Detect which cell encompasses the target text, then output its (X, Y) center coordinate. 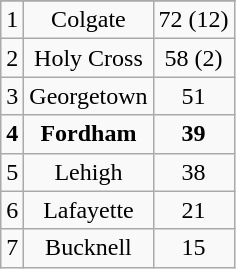
38 (194, 172)
6 (12, 210)
58 (2) (194, 58)
15 (194, 248)
4 (12, 134)
Fordham (88, 134)
1 (12, 20)
3 (12, 96)
39 (194, 134)
Colgate (88, 20)
21 (194, 210)
2 (12, 58)
Lehigh (88, 172)
Lafayette (88, 210)
72 (12) (194, 20)
Holy Cross (88, 58)
Bucknell (88, 248)
51 (194, 96)
5 (12, 172)
Georgetown (88, 96)
7 (12, 248)
